Extract the (x, y) coordinate from the center of the cell holding the provided text.  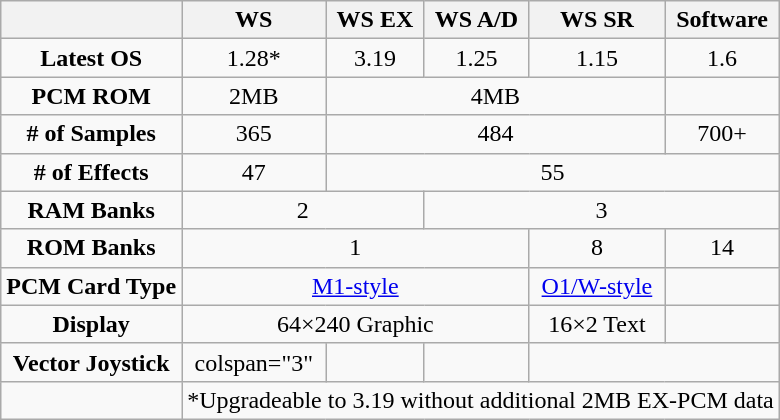
RAM Banks (92, 210)
1.28* (254, 58)
# of Effects (92, 172)
*Upgradeable to 3.19 without additional 2MB EX-PCM data (481, 400)
1.15 (597, 58)
1.6 (722, 58)
O1/W-style (597, 286)
2MB (254, 96)
3.19 (375, 58)
# of Samples (92, 134)
1.25 (476, 58)
8 (597, 248)
WS A/D (476, 20)
M1-style (356, 286)
14 (722, 248)
365 (254, 134)
WS SR (597, 20)
Latest OS (92, 58)
47 (254, 172)
PCM Card Type (92, 286)
4MB (496, 96)
ROM Banks (92, 248)
Vector Joystick (92, 362)
700+ (722, 134)
55 (552, 172)
484 (496, 134)
Software (722, 20)
WS EX (375, 20)
3 (602, 210)
1 (356, 248)
2 (303, 210)
64×240 Graphic (356, 324)
colspan="3" (254, 362)
WS (254, 20)
Display (92, 324)
PCM ROM (92, 96)
16×2 Text (597, 324)
